Output the (X, Y) coordinate of the center of the cell containing the given text.  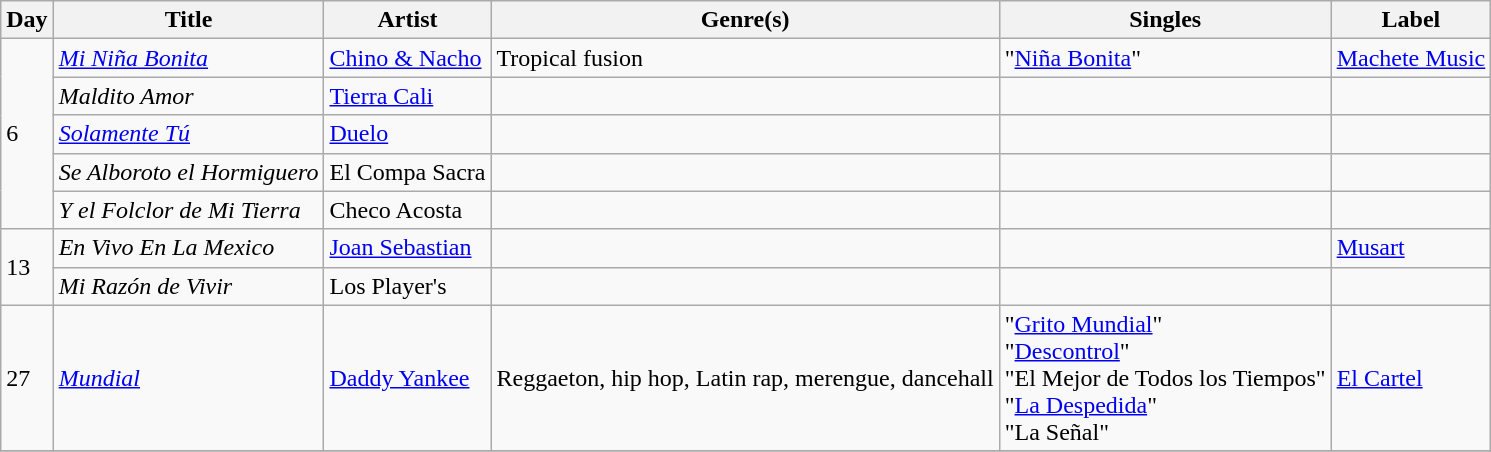
"Niña Bonita" (1165, 58)
Solamente Tú (188, 134)
Artist (408, 20)
"Grito Mundial""Descontrol""El Mejor de Todos los Tiempos""La Despedida""La Señal" (1165, 378)
6 (27, 134)
Day (27, 20)
Genre(s) (745, 20)
Los Player's (408, 286)
Label (1411, 20)
Tropical fusion (745, 58)
Se Alboroto el Hormiguero (188, 172)
Checo Acosta (408, 210)
Daddy Yankee (408, 378)
Mundial (188, 378)
27 (27, 378)
13 (27, 267)
En Vivo En La Mexico (188, 248)
Y el Folclor de Mi Tierra (188, 210)
Mi Razón de Vivir (188, 286)
Machete Music (1411, 58)
Duelo (408, 134)
Joan Sebastian (408, 248)
Reggaeton, hip hop, Latin rap, merengue, dancehall (745, 378)
Chino & Nacho (408, 58)
El Compa Sacra (408, 172)
El Cartel (1411, 378)
Mi Niña Bonita (188, 58)
Musart (1411, 248)
Tierra Cali (408, 96)
Singles (1165, 20)
Maldito Amor (188, 96)
Title (188, 20)
